From the cell containing the given text, extract its center point as [X, Y] coordinate. 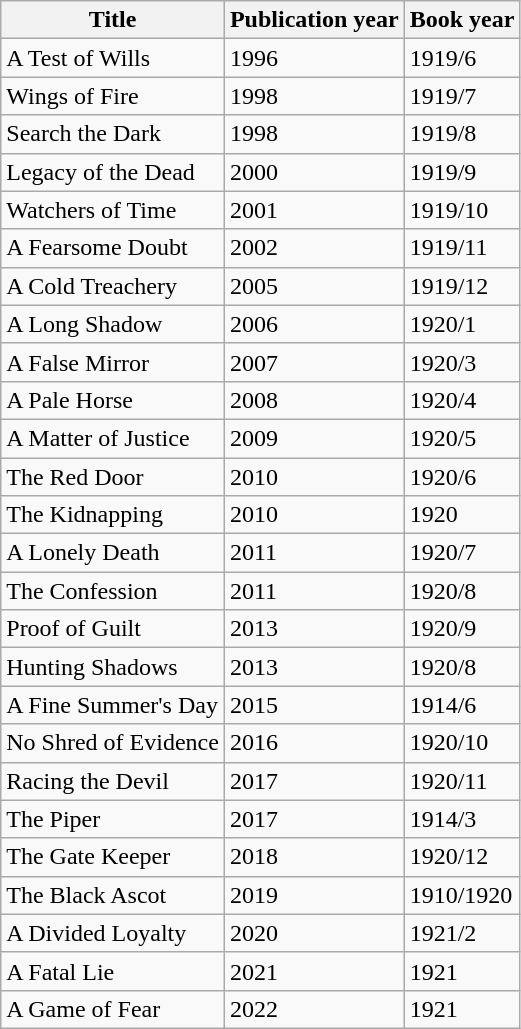
Hunting Shadows [113, 667]
A Fine Summer's Day [113, 705]
1920/4 [462, 400]
The Kidnapping [113, 515]
A False Mirror [113, 362]
A Game of Fear [113, 1009]
1920/5 [462, 438]
1919/9 [462, 172]
The Gate Keeper [113, 857]
A Fearsome Doubt [113, 248]
Book year [462, 20]
2020 [314, 933]
2019 [314, 895]
2001 [314, 210]
1920/6 [462, 477]
2005 [314, 286]
A Cold Treachery [113, 286]
2022 [314, 1009]
2007 [314, 362]
1910/1920 [462, 895]
1919/10 [462, 210]
1920/7 [462, 553]
Search the Dark [113, 134]
A Fatal Lie [113, 971]
A Test of Wills [113, 58]
The Piper [113, 819]
1919/6 [462, 58]
1920/9 [462, 629]
No Shred of Evidence [113, 743]
Watchers of Time [113, 210]
Title [113, 20]
2016 [314, 743]
2018 [314, 857]
2002 [314, 248]
Wings of Fire [113, 96]
Publication year [314, 20]
1921/2 [462, 933]
1920/1 [462, 324]
1920/3 [462, 362]
2000 [314, 172]
A Matter of Justice [113, 438]
1920/10 [462, 743]
1920 [462, 515]
A Long Shadow [113, 324]
1919/11 [462, 248]
1996 [314, 58]
The Black Ascot [113, 895]
Legacy of the Dead [113, 172]
Racing the Devil [113, 781]
2008 [314, 400]
2015 [314, 705]
1914/6 [462, 705]
2009 [314, 438]
1919/8 [462, 134]
Proof of Guilt [113, 629]
The Confession [113, 591]
1920/11 [462, 781]
1919/12 [462, 286]
1914/3 [462, 819]
The Red Door [113, 477]
A Pale Horse [113, 400]
2006 [314, 324]
1919/7 [462, 96]
1920/12 [462, 857]
A Divided Loyalty [113, 933]
A Lonely Death [113, 553]
2021 [314, 971]
